Capture the cell that displays the provided text and extract its [X, Y] central coordinate. 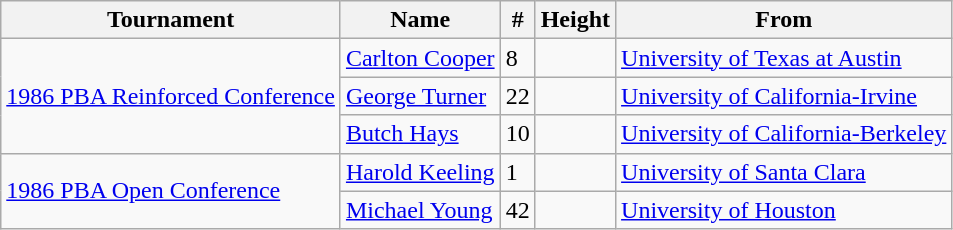
University of Houston [784, 210]
University of California-Berkeley [784, 134]
University of Texas at Austin [784, 58]
Butch Hays [420, 134]
George Turner [420, 96]
8 [518, 58]
Harold Keeling [420, 172]
Tournament [171, 20]
# [518, 20]
Height [575, 20]
Name [420, 20]
1986 PBA Reinforced Conference [171, 96]
University of Santa Clara [784, 172]
Michael Young [420, 210]
From [784, 20]
10 [518, 134]
University of California-Irvine [784, 96]
Carlton Cooper [420, 58]
42 [518, 210]
1 [518, 172]
1986 PBA Open Conference [171, 191]
22 [518, 96]
